Locate the cell with the specified text and output its [x, y] center coordinate. 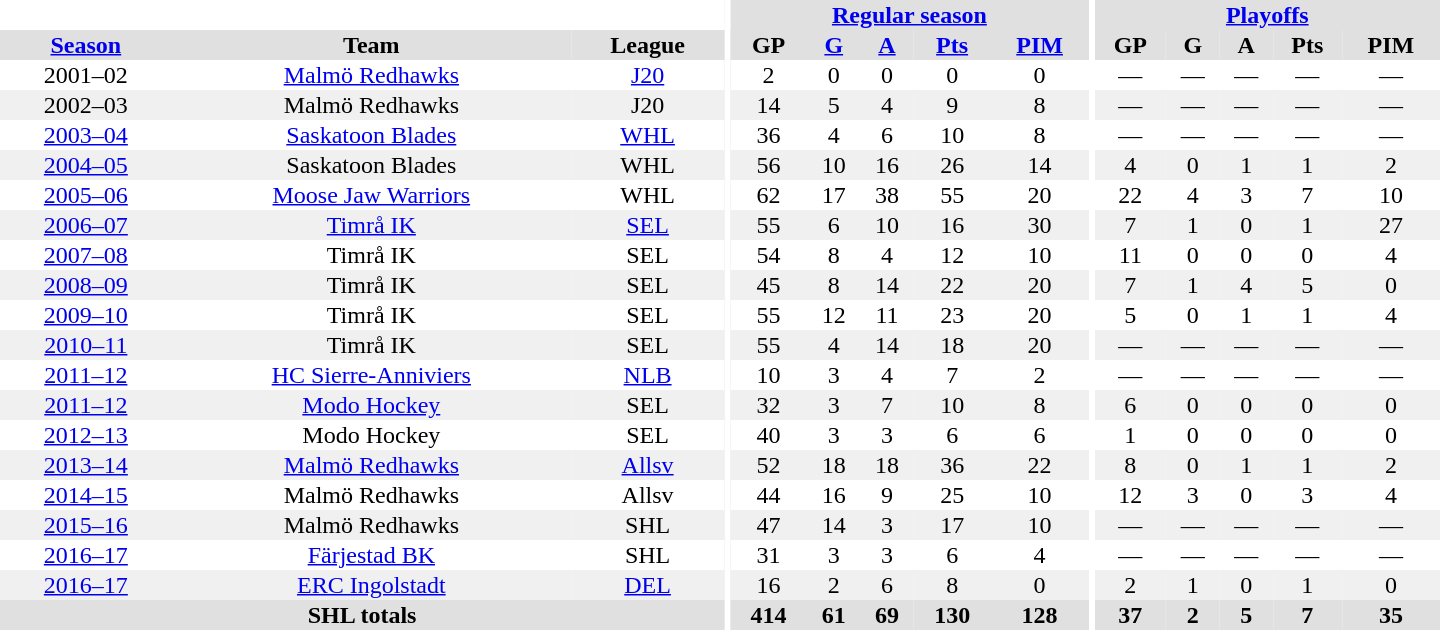
2015–16 [86, 525]
2006–07 [86, 225]
31 [768, 555]
23 [952, 315]
26 [952, 165]
62 [768, 195]
61 [834, 615]
40 [768, 435]
ERC Ingolstadt [372, 585]
Färjestad BK [372, 555]
Season [86, 45]
2007–08 [86, 255]
35 [1391, 615]
32 [768, 405]
Moose Jaw Warriors [372, 195]
54 [768, 255]
2014–15 [86, 495]
30 [1040, 225]
2008–09 [86, 285]
44 [768, 495]
2001–02 [86, 75]
NLB [648, 375]
2010–11 [86, 345]
414 [768, 615]
SHL totals [362, 615]
2004–05 [86, 165]
45 [768, 285]
69 [886, 615]
52 [768, 465]
2002–03 [86, 105]
DEL [648, 585]
47 [768, 525]
Regular season [909, 15]
2009–10 [86, 315]
2012–13 [86, 435]
HC Sierre-Anniviers [372, 375]
130 [952, 615]
37 [1131, 615]
38 [886, 195]
25 [952, 495]
2005–06 [86, 195]
League [648, 45]
Team [372, 45]
27 [1391, 225]
128 [1040, 615]
2013–14 [86, 465]
Playoffs [1268, 15]
2003–04 [86, 135]
56 [768, 165]
